Determine the (x, y) coordinate at the center of the cell enclosing the given text.  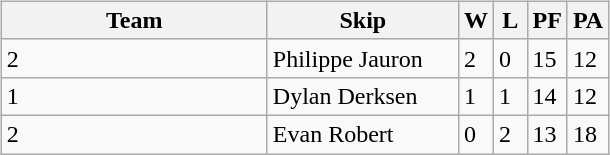
14 (547, 96)
Philippe Jauron (362, 58)
L (510, 20)
13 (547, 134)
18 (588, 134)
PA (588, 20)
PF (547, 20)
Dylan Derksen (362, 96)
Skip (362, 20)
Evan Robert (362, 134)
Team (134, 20)
15 (547, 58)
W (476, 20)
